Locate the cell with the specified text and output its [x, y] center coordinate. 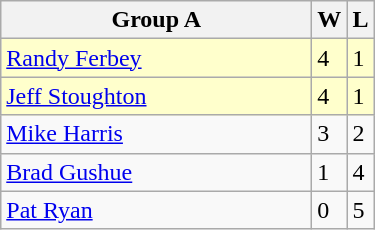
W [330, 20]
Randy Ferbey [156, 58]
Mike Harris [156, 134]
L [360, 20]
0 [330, 210]
Brad Gushue [156, 172]
Pat Ryan [156, 210]
Group A [156, 20]
Jeff Stoughton [156, 96]
3 [330, 134]
5 [360, 210]
2 [360, 134]
